Return the (X, Y) coordinate for the center point of the cell that contains the specified text.  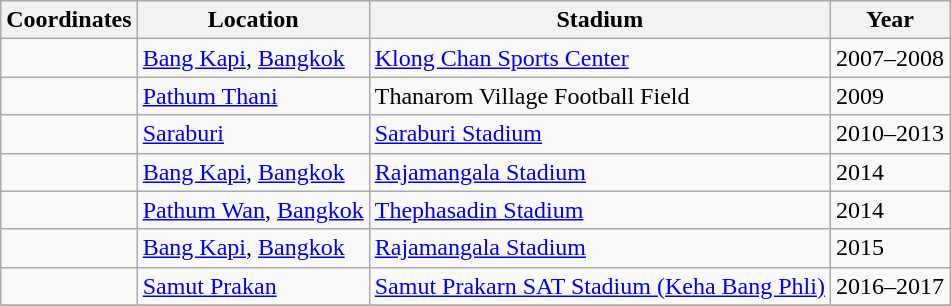
Samut Prakarn SAT Stadium (Keha Bang Phli) (600, 286)
Pathum Thani (253, 96)
2009 (890, 96)
Samut Prakan (253, 286)
2016–2017 (890, 286)
Thephasadin Stadium (600, 210)
Saraburi Stadium (600, 134)
Pathum Wan, Bangkok (253, 210)
Saraburi (253, 134)
Coordinates (69, 20)
2010–2013 (890, 134)
2015 (890, 248)
Thanarom Village Football Field (600, 96)
Location (253, 20)
2007–2008 (890, 58)
Klong Chan Sports Center (600, 58)
Year (890, 20)
Stadium (600, 20)
